Search for the cell housing the specified text and yield its [x, y] center coordinate. 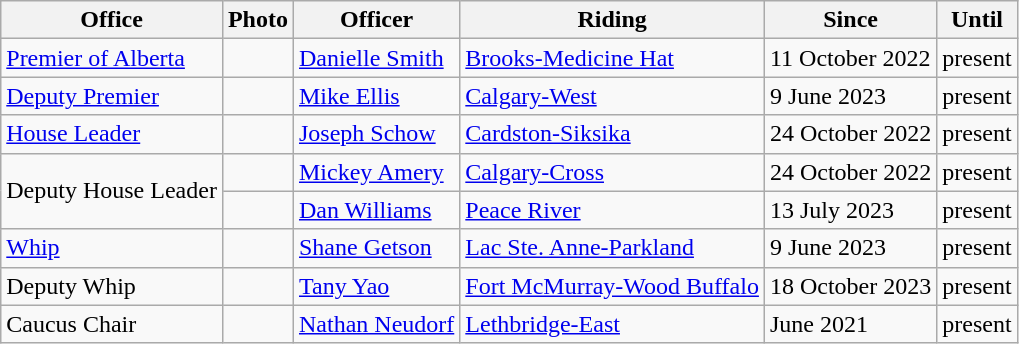
Lac Ste. Anne-Parkland [612, 248]
Premier of Alberta [112, 58]
Tany Yao [376, 286]
Calgary-West [612, 96]
Deputy House Leader [112, 191]
Joseph Schow [376, 134]
Brooks-Medicine Hat [612, 58]
Office [112, 20]
Deputy Whip [112, 286]
June 2021 [850, 324]
Peace River [612, 210]
Whip [112, 248]
Lethbridge-East [612, 324]
Caucus Chair [112, 324]
Officer [376, 20]
Mike Ellis [376, 96]
Shane Getson [376, 248]
18 October 2023 [850, 286]
Fort McMurray-Wood Buffalo [612, 286]
Deputy Premier [112, 96]
Calgary-Cross [612, 172]
Dan Williams [376, 210]
11 October 2022 [850, 58]
Since [850, 20]
Mickey Amery [376, 172]
Until [977, 20]
Nathan Neudorf [376, 324]
House Leader [112, 134]
13 July 2023 [850, 210]
Cardston-Siksika [612, 134]
Riding [612, 20]
Danielle Smith [376, 58]
Photo [258, 20]
